Output the (x, y) coordinate of the center of the cell containing the given text.  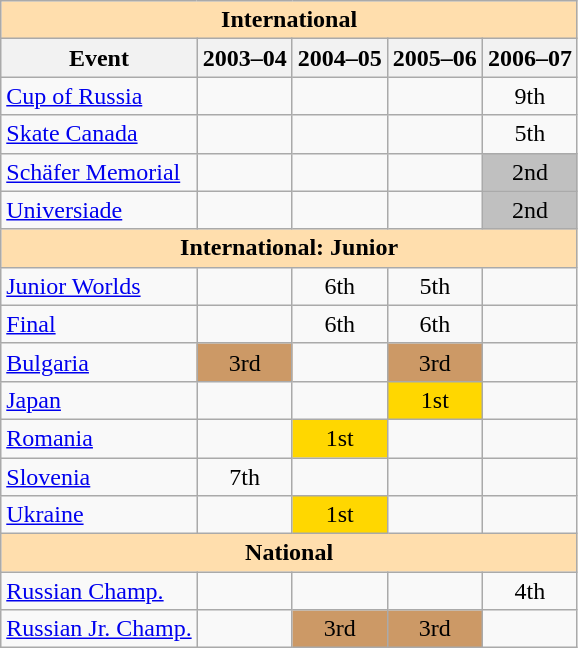
2005–06 (434, 58)
Slovenia (99, 477)
National (290, 553)
9th (530, 96)
Event (99, 58)
International: Junior (290, 248)
Final (99, 324)
Russian Champ. (99, 591)
International (290, 20)
2004–05 (340, 58)
7th (244, 477)
Schäfer Memorial (99, 172)
4th (530, 591)
2003–04 (244, 58)
Universiade (99, 210)
Russian Jr. Champ. (99, 629)
Junior Worlds (99, 286)
2006–07 (530, 58)
Japan (99, 400)
Ukraine (99, 515)
Skate Canada (99, 134)
Cup of Russia (99, 96)
Romania (99, 438)
Bulgaria (99, 362)
